Output the (X, Y) coordinate of the center of the cell containing the given text.  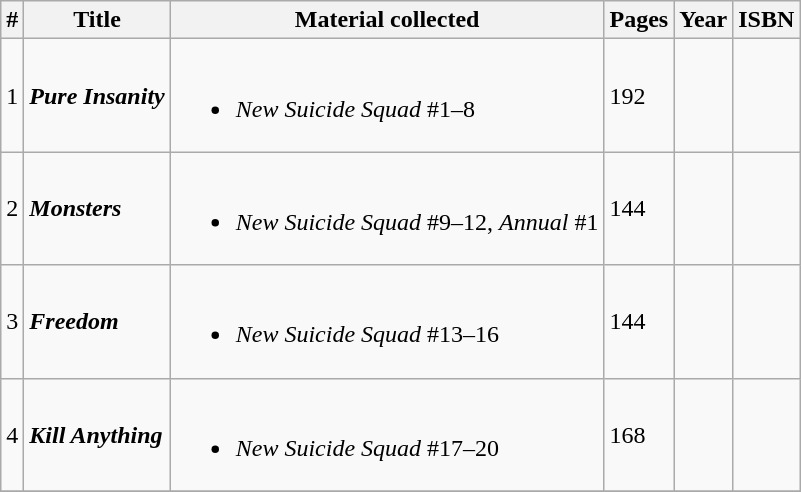
Year (704, 20)
168 (639, 434)
New Suicide Squad #1–8 (387, 96)
Kill Anything (97, 434)
2 (12, 208)
New Suicide Squad #9–12, Annual #1 (387, 208)
3 (12, 322)
Pages (639, 20)
Material collected (387, 20)
4 (12, 434)
Pure Insanity (97, 96)
New Suicide Squad #13–16 (387, 322)
Title (97, 20)
192 (639, 96)
New Suicide Squad #17–20 (387, 434)
1 (12, 96)
# (12, 20)
Monsters (97, 208)
ISBN (766, 20)
Freedom (97, 322)
